From the cell containing the given text, extract its center point as (x, y) coordinate. 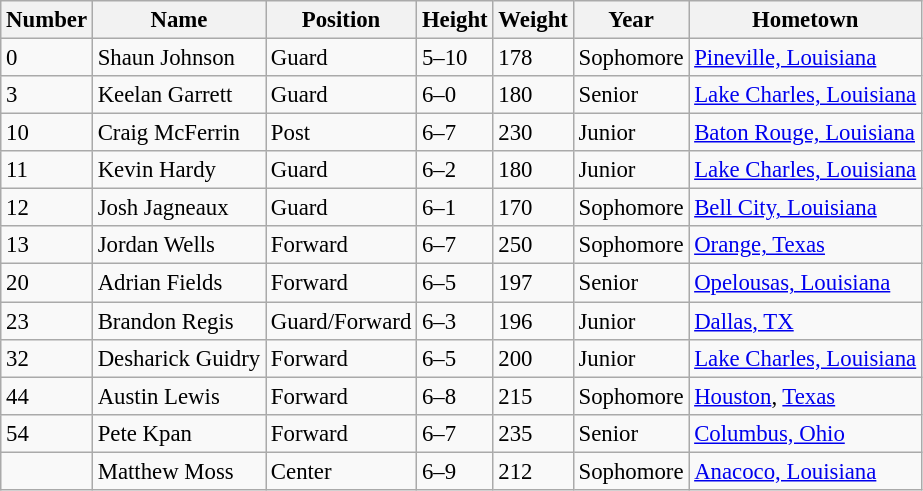
44 (47, 396)
23 (47, 321)
11 (47, 170)
215 (533, 396)
Weight (533, 20)
13 (47, 245)
Height (455, 20)
196 (533, 321)
6–0 (455, 95)
Orange, Texas (806, 245)
Name (178, 20)
6–9 (455, 471)
Adrian Fields (178, 283)
Year (631, 20)
6–2 (455, 170)
3 (47, 95)
Pete Kpan (178, 433)
Anacoco, Louisiana (806, 471)
Matthew Moss (178, 471)
230 (533, 133)
Pineville, Louisiana (806, 58)
Position (342, 20)
6–1 (455, 208)
Brandon Regis (178, 321)
6–8 (455, 396)
Desharick Guidry (178, 358)
Guard/Forward (342, 321)
Shaun Johnson (178, 58)
Houston, Texas (806, 396)
Center (342, 471)
Number (47, 20)
Josh Jagneaux (178, 208)
6–3 (455, 321)
197 (533, 283)
5–10 (455, 58)
Jordan Wells (178, 245)
178 (533, 58)
10 (47, 133)
Kevin Hardy (178, 170)
Opelousas, Louisiana (806, 283)
Post (342, 133)
170 (533, 208)
32 (47, 358)
0 (47, 58)
Columbus, Ohio (806, 433)
Keelan Garrett (178, 95)
12 (47, 208)
200 (533, 358)
Baton Rouge, Louisiana (806, 133)
20 (47, 283)
250 (533, 245)
54 (47, 433)
Dallas, TX (806, 321)
235 (533, 433)
Craig McFerrin (178, 133)
Austin Lewis (178, 396)
Bell City, Louisiana (806, 208)
212 (533, 471)
Hometown (806, 20)
